Pinpoint the cell where the given text exists, returning its [x, y] midpoint coordinate. 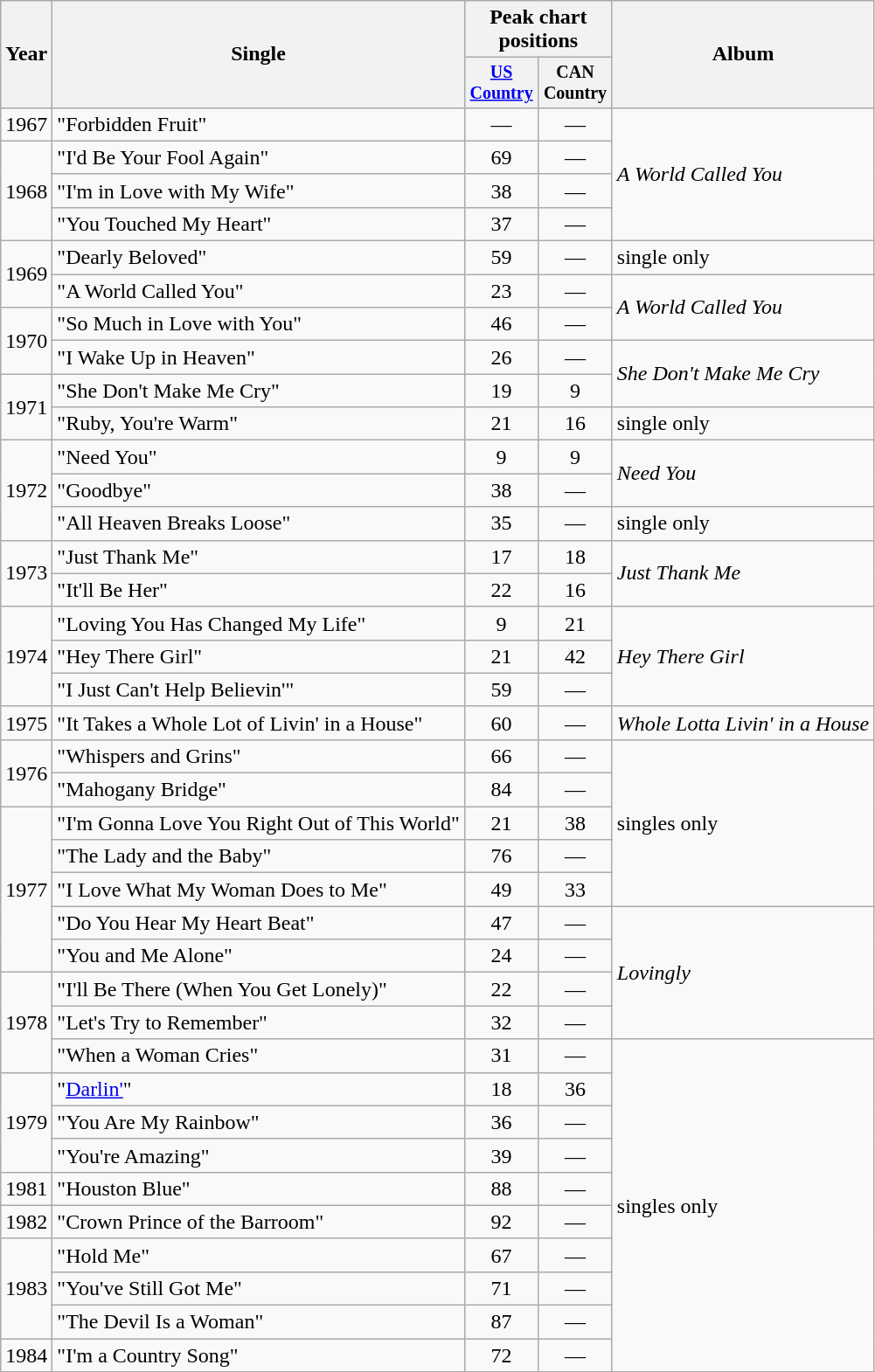
"She Don't Make Me Cry" [259, 391]
47 [501, 923]
1979 [26, 1122]
84 [501, 790]
"Goodbye" [259, 490]
CAN Country [575, 82]
"Hey There Girl" [259, 656]
"Mahogany Bridge" [259, 790]
1983 [26, 1288]
"You Touched My Heart" [259, 224]
71 [501, 1288]
"Just Thank Me" [259, 557]
24 [501, 956]
23 [501, 291]
1972 [26, 490]
Whole Lotta Livin' in a House [743, 723]
"I Just Can't Help Believin'" [259, 689]
"I'll Be There (When You Get Lonely)" [259, 989]
"You and Me Alone" [259, 956]
"Need You" [259, 457]
Year [26, 54]
"Houston Blue" [259, 1188]
US Country [501, 82]
35 [501, 523]
60 [501, 723]
"I'm a Country Song" [259, 1355]
37 [501, 224]
66 [501, 756]
1969 [26, 274]
"The Lady and the Baby" [259, 856]
1978 [26, 1022]
"Do You Hear My Heart Beat" [259, 923]
"I Wake Up in Heaven" [259, 357]
1973 [26, 573]
67 [501, 1255]
49 [501, 890]
"You Are My Rainbow" [259, 1122]
"I Love What My Woman Does to Me" [259, 890]
Need You [743, 474]
88 [501, 1188]
"Darlin'" [259, 1089]
1984 [26, 1355]
1977 [26, 890]
"When a Woman Cries" [259, 1056]
32 [501, 1022]
"So Much in Love with You" [259, 324]
31 [501, 1056]
Single [259, 54]
"It Takes a Whole Lot of Livin' in a House" [259, 723]
87 [501, 1322]
92 [501, 1222]
Album [743, 54]
"Ruby, You're Warm" [259, 424]
"Crown Prince of the Barroom" [259, 1222]
1968 [26, 191]
Hey There Girl [743, 656]
1981 [26, 1188]
1975 [26, 723]
1982 [26, 1222]
76 [501, 856]
"Whispers and Grins" [259, 756]
1971 [26, 407]
"Hold Me" [259, 1255]
"Loving You Has Changed My Life" [259, 623]
"All Heaven Breaks Loose" [259, 523]
72 [501, 1355]
Lovingly [743, 973]
69 [501, 157]
39 [501, 1155]
"Let's Try to Remember" [259, 1022]
1970 [26, 341]
She Don't Make Me Cry [743, 374]
Peak chartpositions [538, 30]
19 [501, 391]
Just Thank Me [743, 573]
17 [501, 557]
"I'm in Love with My Wife" [259, 191]
"You've Still Got Me" [259, 1288]
42 [575, 656]
"You're Amazing" [259, 1155]
46 [501, 324]
"I'm Gonna Love You Right Out of This World" [259, 823]
1976 [26, 773]
"It'll Be Her" [259, 590]
1967 [26, 124]
"Dearly Beloved" [259, 258]
"The Devil Is a Woman" [259, 1322]
1974 [26, 656]
"A World Called You" [259, 291]
33 [575, 890]
26 [501, 357]
"I'd Be Your Fool Again" [259, 157]
"Forbidden Fruit" [259, 124]
